Determine the [X, Y] coordinate at the center of the cell enclosing the given text.  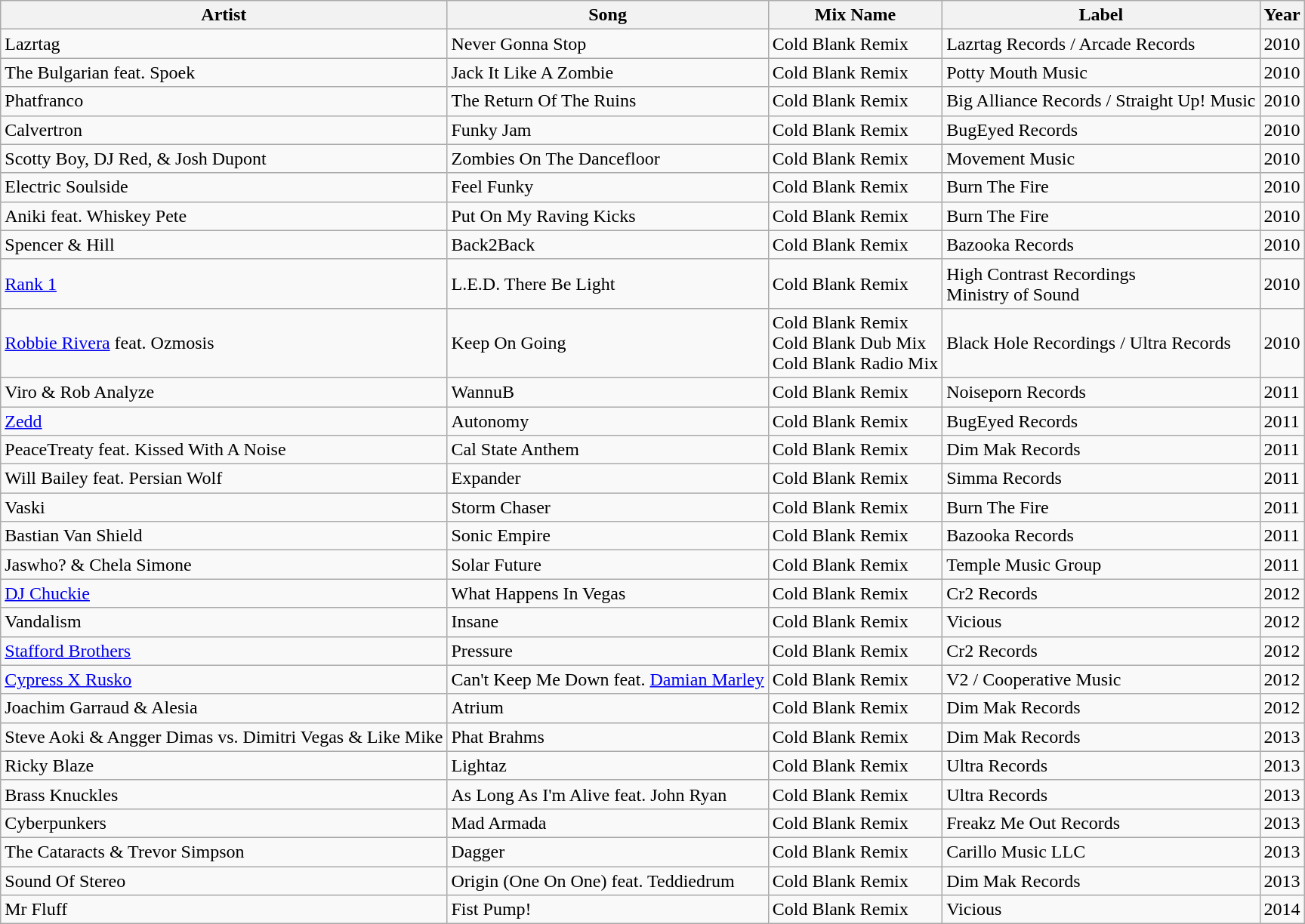
Scotty Boy, DJ Red, & Josh Dupont [224, 159]
Insane [607, 622]
What Happens In Vegas [607, 593]
PeaceTreaty feat. Kissed With A Noise [224, 450]
Can't Keep Me Down feat. Damian Marley [607, 679]
Solar Future [607, 565]
Sound Of Stereo [224, 881]
Lightaz [607, 765]
Black Hole Recordings / Ultra Records [1101, 343]
Cold Blank Remix Cold Blank Dub Mix Cold Blank Radio Mix [855, 343]
Freakz Me Out Records [1101, 823]
As Long As I'm Alive feat. John Ryan [607, 794]
Put On My Raving Kicks [607, 216]
Cal State Anthem [607, 450]
Rank 1 [224, 284]
Electric Soulside [224, 187]
Viro & Rob Analyze [224, 392]
Autonomy [607, 420]
Robbie Rivera feat. Ozmosis [224, 343]
Vandalism [224, 622]
Big Alliance Records / Straight Up! Music [1101, 101]
Phat Brahms [607, 737]
Noiseporn Records [1101, 392]
Feel Funky [607, 187]
Fist Pump! [607, 910]
Expander [607, 479]
L.E.D. There Be Light [607, 284]
Dagger [607, 852]
Potty Mouth Music [1101, 72]
The Bulgarian feat. Spoek [224, 72]
Zombies On The Dancefloor [607, 159]
Keep On Going [607, 343]
Mr Fluff [224, 910]
Cyberpunkers [224, 823]
Brass Knuckles [224, 794]
V2 / Cooperative Music [1101, 679]
Simma Records [1101, 479]
Bastian Van Shield [224, 536]
Lazrtag Records / Arcade Records [1101, 44]
Origin (One On One) feat. Teddiedrum [607, 881]
Artist [224, 15]
Song [607, 15]
Jaswho? & Chela Simone [224, 565]
Carillo Music LLC [1101, 852]
Phatfranco [224, 101]
Steve Aoki & Angger Dimas vs. Dimitri Vegas & Like Mike [224, 737]
Temple Music Group [1101, 565]
Pressure [607, 651]
Mix Name [855, 15]
Ricky Blaze [224, 765]
The Cataracts & Trevor Simpson [224, 852]
Stafford Brothers [224, 651]
Vaski [224, 507]
Storm Chaser [607, 507]
Sonic Empire [607, 536]
Lazrtag [224, 44]
WannuB [607, 392]
High Contrast Recordings Ministry of Sound [1101, 284]
Movement Music [1101, 159]
Will Bailey feat. Persian Wolf [224, 479]
Back2Back [607, 245]
Label [1101, 15]
Mad Armada [607, 823]
Aniki feat. Whiskey Pete [224, 216]
Calvertron [224, 130]
Spencer & Hill [224, 245]
Cypress X Rusko [224, 679]
Never Gonna Stop [607, 44]
Zedd [224, 420]
Joachim Garraud & Alesia [224, 708]
The Return Of The Ruins [607, 101]
Funky Jam [607, 130]
Jack It Like A Zombie [607, 72]
Atrium [607, 708]
2014 [1282, 910]
DJ Chuckie [224, 593]
Year [1282, 15]
